Locate the cell with the specified text and output its (X, Y) center coordinate. 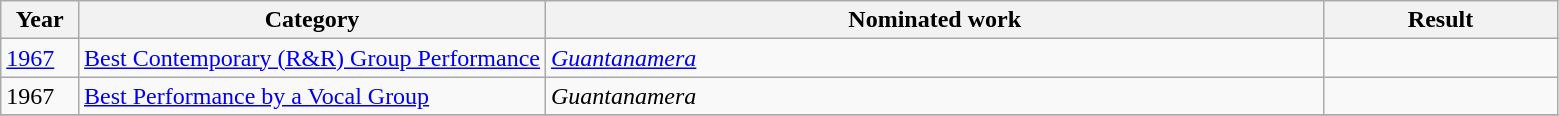
Year (40, 20)
Result (1441, 20)
Category (312, 20)
Nominated work (935, 20)
Best Performance by a Vocal Group (312, 96)
Best Contemporary (R&R) Group Performance (312, 58)
